Pinpoint the cell where the given text exists, returning its (x, y) midpoint coordinate. 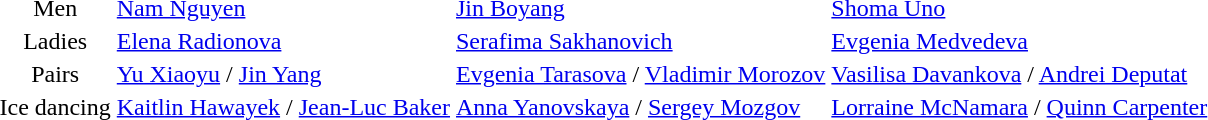
Yu Xiaoyu / Jin Yang (283, 74)
Serafima Sakhanovich (641, 41)
Evgenia Tarasova / Vladimir Morozov (641, 74)
Elena Radionova (283, 41)
